Identify which cell holds the provided text, then report its [x, y] central coordinate. 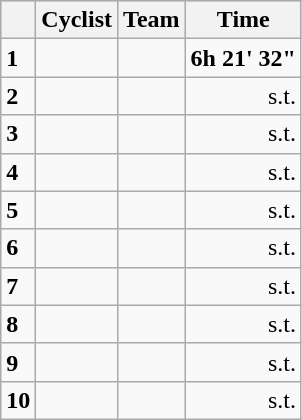
4 [18, 172]
7 [18, 286]
Cyclist [77, 20]
2 [18, 96]
3 [18, 134]
1 [18, 58]
5 [18, 210]
Time [243, 20]
Team [152, 20]
6h 21' 32" [243, 58]
9 [18, 362]
8 [18, 324]
10 [18, 400]
6 [18, 248]
